Output the [x, y] coordinate of the center of the cell containing the given text.  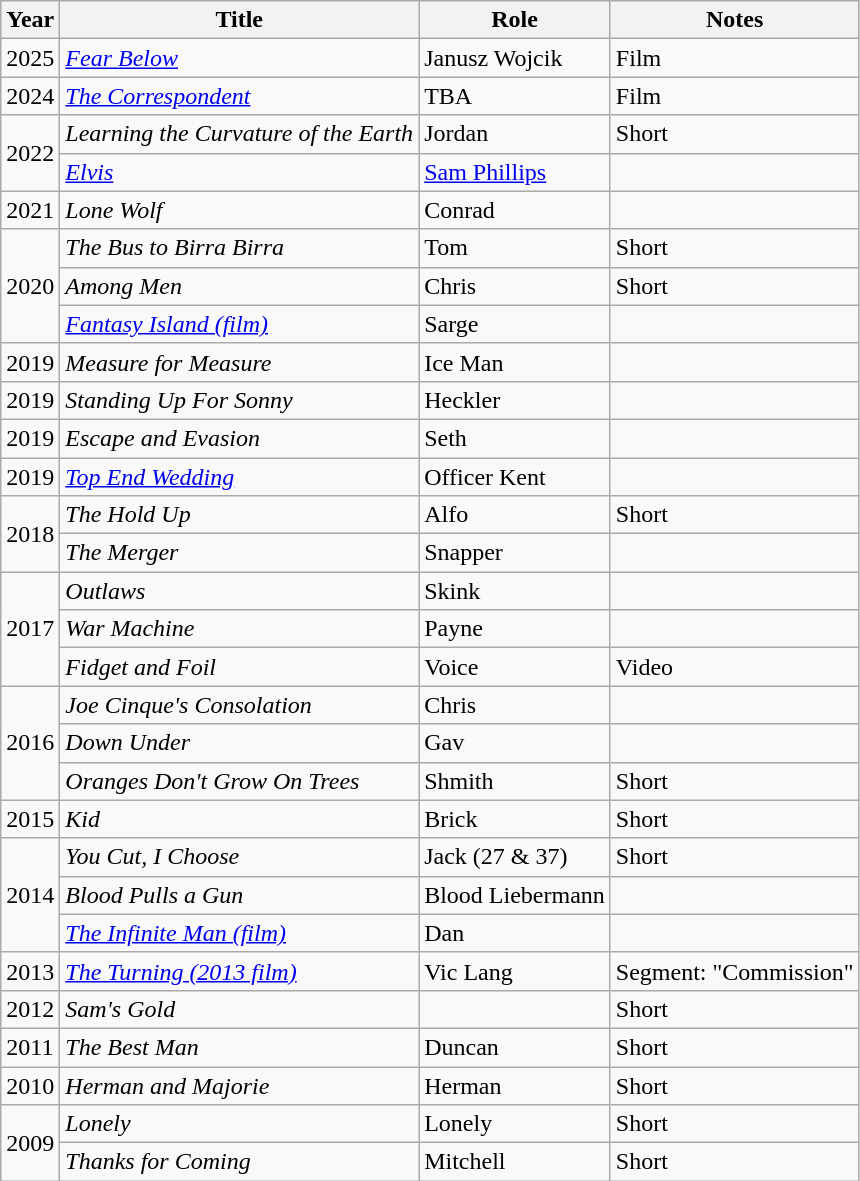
Video [734, 667]
Seth [515, 438]
Skink [515, 591]
Sam Phillips [515, 172]
Top End Wedding [240, 477]
Role [515, 20]
Sam's Gold [240, 1009]
Oranges Don't Grow On Trees [240, 781]
Snapper [515, 553]
The Merger [240, 553]
Herman [515, 1085]
Segment: "Commission" [734, 971]
The Turning (2013 film) [240, 971]
The Bus to Birra Birra [240, 248]
2012 [30, 1009]
Payne [515, 629]
2016 [30, 743]
Title [240, 20]
The Hold Up [240, 515]
War Machine [240, 629]
2013 [30, 971]
2017 [30, 629]
2021 [30, 210]
2018 [30, 534]
You Cut, I Choose [240, 857]
The Correspondent [240, 96]
Heckler [515, 400]
2024 [30, 96]
2020 [30, 286]
Officer Kent [515, 477]
Standing Up For Sonny [240, 400]
Gav [515, 743]
Brick [515, 819]
Fidget and Foil [240, 667]
Among Men [240, 286]
2014 [30, 895]
Outlaws [240, 591]
Escape and Evasion [240, 438]
2011 [30, 1047]
Learning the Curvature of the Earth [240, 134]
Herman and Majorie [240, 1085]
Joe Cinque's Consolation [240, 705]
2025 [30, 58]
Ice Man [515, 362]
Jack (27 & 37) [515, 857]
Duncan [515, 1047]
Lone Wolf [240, 210]
The Infinite Man (film) [240, 933]
Fear Below [240, 58]
Kid [240, 819]
Janusz Wojcik [515, 58]
Mitchell [515, 1162]
Alfo [515, 515]
Sarge [515, 324]
Tom [515, 248]
Dan [515, 933]
Jordan [515, 134]
Fantasy Island (film) [240, 324]
Measure for Measure [240, 362]
Notes [734, 20]
2009 [30, 1143]
Elvis [240, 172]
TBA [515, 96]
Down Under [240, 743]
Blood Liebermann [515, 895]
Conrad [515, 210]
2015 [30, 819]
Voice [515, 667]
Year [30, 20]
2022 [30, 153]
Vic Lang [515, 971]
Thanks for Coming [240, 1162]
Blood Pulls a Gun [240, 895]
Shmith [515, 781]
2010 [30, 1085]
The Best Man [240, 1047]
